Output the (X, Y) coordinate of the center of the cell containing the given text.  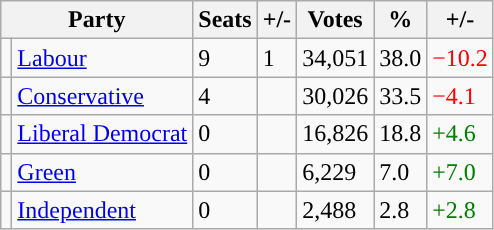
4 (225, 96)
18.8 (400, 134)
1 (276, 58)
33.5 (400, 96)
9 (225, 58)
Votes (336, 20)
−10.2 (460, 58)
2,488 (336, 210)
−4.1 (460, 96)
Green (102, 172)
Labour (102, 58)
% (400, 20)
16,826 (336, 134)
+2.8 (460, 210)
Seats (225, 20)
+4.6 (460, 134)
34,051 (336, 58)
7.0 (400, 172)
Party (97, 20)
Liberal Democrat (102, 134)
+7.0 (460, 172)
Conservative (102, 96)
38.0 (400, 58)
30,026 (336, 96)
2.8 (400, 210)
Independent (102, 210)
6,229 (336, 172)
